Pinpoint the cell where the given text exists, returning its [X, Y] midpoint coordinate. 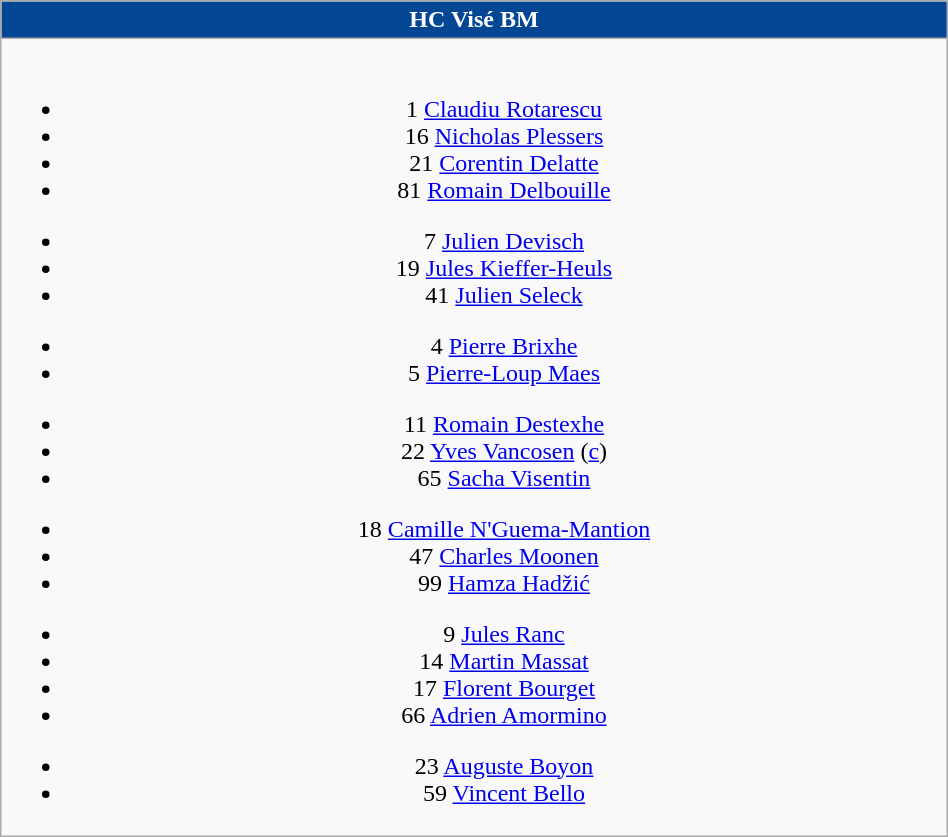
HC Visé BM [474, 20]
